For the text-containing cell, return its midpoint in (X, Y) coordinate format. 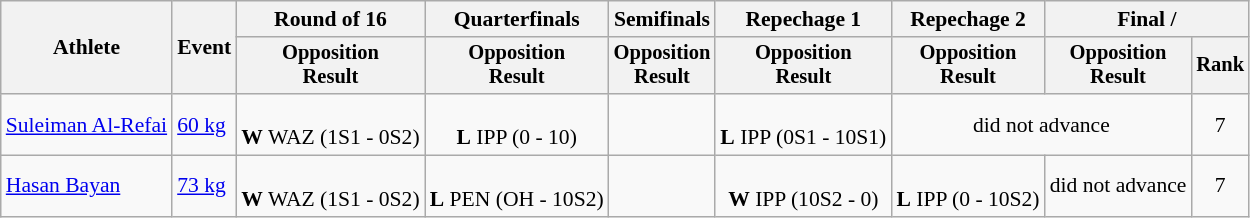
Athlete (86, 48)
Repechage 2 (968, 19)
Rank (1220, 66)
Quarterfinals (517, 19)
60 kg (204, 124)
Round of 16 (330, 19)
Suleiman Al-Refai (86, 124)
Hasan Bayan (86, 186)
73 kg (204, 186)
Repechage 1 (803, 19)
Final / (1147, 19)
L PEN (OH - 10S2) (517, 186)
W IPP (10S2 - 0) (803, 186)
L IPP (0 - 10S2) (968, 186)
L IPP (0S1 - 10S1) (803, 124)
L IPP (0 - 10) (517, 124)
Semifinals (662, 19)
Event (204, 48)
